Capture the cell that displays the provided text and extract its (X, Y) central coordinate. 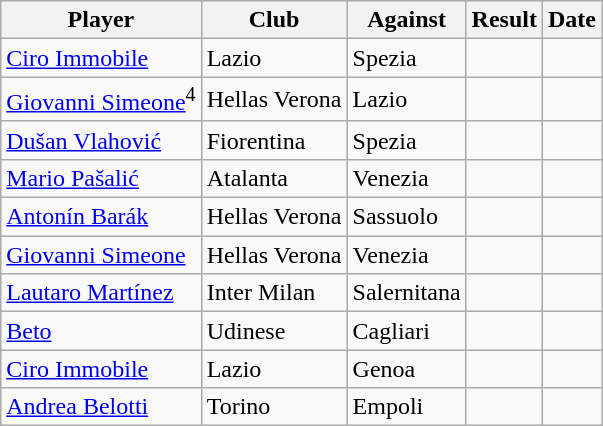
Atalanta (274, 178)
Date (572, 20)
Result (504, 20)
Udinese (274, 331)
Lautaro Martínez (101, 293)
Dušan Vlahović (101, 140)
Empoli (406, 407)
Torino (274, 407)
Against (406, 20)
Inter Milan (274, 293)
Giovanni Simeone4 (101, 100)
Andrea Belotti (101, 407)
Club (274, 20)
Antonín Barák (101, 217)
Giovanni Simeone (101, 255)
Fiorentina (274, 140)
Salernitana (406, 293)
Cagliari (406, 331)
Genoa (406, 369)
Mario Pašalić (101, 178)
Player (101, 20)
Beto (101, 331)
Sassuolo (406, 217)
